Return the (X, Y) coordinate for the center point of the cell that contains the specified text.  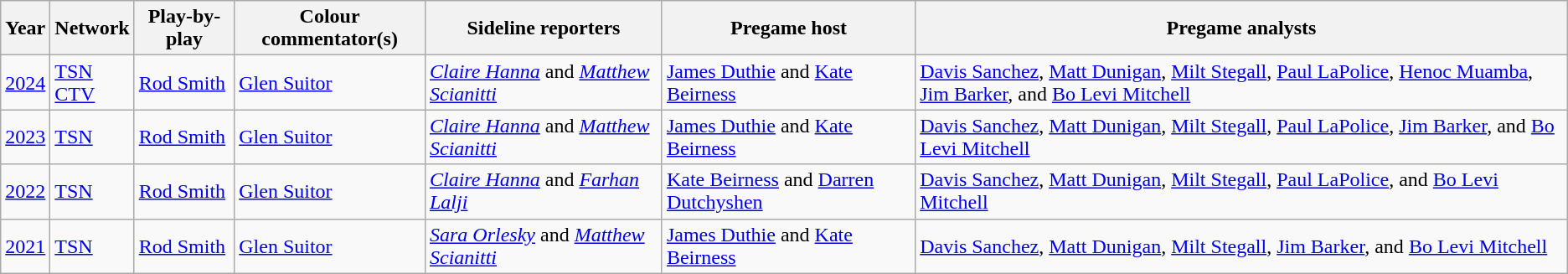
TSNCTV (92, 82)
Year (25, 28)
Play-by-play (184, 28)
Davis Sanchez, Matt Dunigan, Milt Stegall, Paul LaPolice, and Bo Levi Mitchell (1241, 191)
Pregame host (788, 28)
Colour commentator(s) (330, 28)
Network (92, 28)
Claire Hanna and Farhan Lalji (543, 191)
Kate Beirness and Darren Dutchyshen (788, 191)
Davis Sanchez, Matt Dunigan, Milt Stegall, Paul LaPolice, Jim Barker, and Bo Levi Mitchell (1241, 137)
2022 (25, 191)
Davis Sanchez, Matt Dunigan, Milt Stegall, Paul LaPolice, Henoc Muamba, Jim Barker, and Bo Levi Mitchell (1241, 82)
Sideline reporters (543, 28)
Davis Sanchez, Matt Dunigan, Milt Stegall, Jim Barker, and Bo Levi Mitchell (1241, 246)
2023 (25, 137)
Pregame analysts (1241, 28)
2024 (25, 82)
Sara Orlesky and Matthew Scianitti (543, 246)
2021 (25, 246)
